Locate the cell with the specified text and output its [x, y] center coordinate. 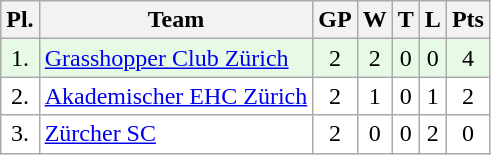
Zürcher SC [176, 134]
2. [20, 96]
Pl. [20, 20]
Grasshopper Club Zürich [176, 58]
L [432, 20]
Pts [468, 20]
3. [20, 134]
1. [20, 58]
4 [468, 58]
Akademischer EHC Zürich [176, 96]
W [374, 20]
T [406, 20]
GP [335, 20]
Team [176, 20]
